Search for the cell housing the specified text and yield its (X, Y) center coordinate. 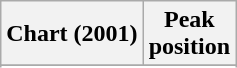
Peakposition (189, 34)
Chart (2001) (72, 34)
